Identify which cell holds the provided text, then report its (x, y) central coordinate. 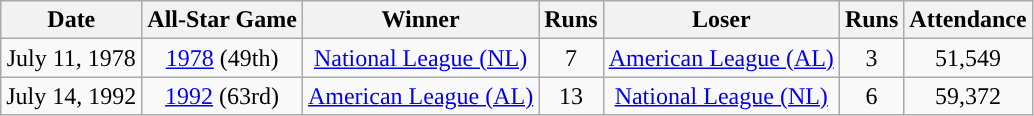
3 (871, 58)
Loser (721, 20)
All-Star Game (222, 20)
13 (571, 96)
July 14, 1992 (72, 96)
51,549 (968, 58)
59,372 (968, 96)
1978 (49th) (222, 58)
7 (571, 58)
6 (871, 96)
1992 (63rd) (222, 96)
Attendance (968, 20)
Date (72, 20)
Winner (420, 20)
July 11, 1978 (72, 58)
